Return the (x, y) coordinate for the center point of the cell that contains the specified text.  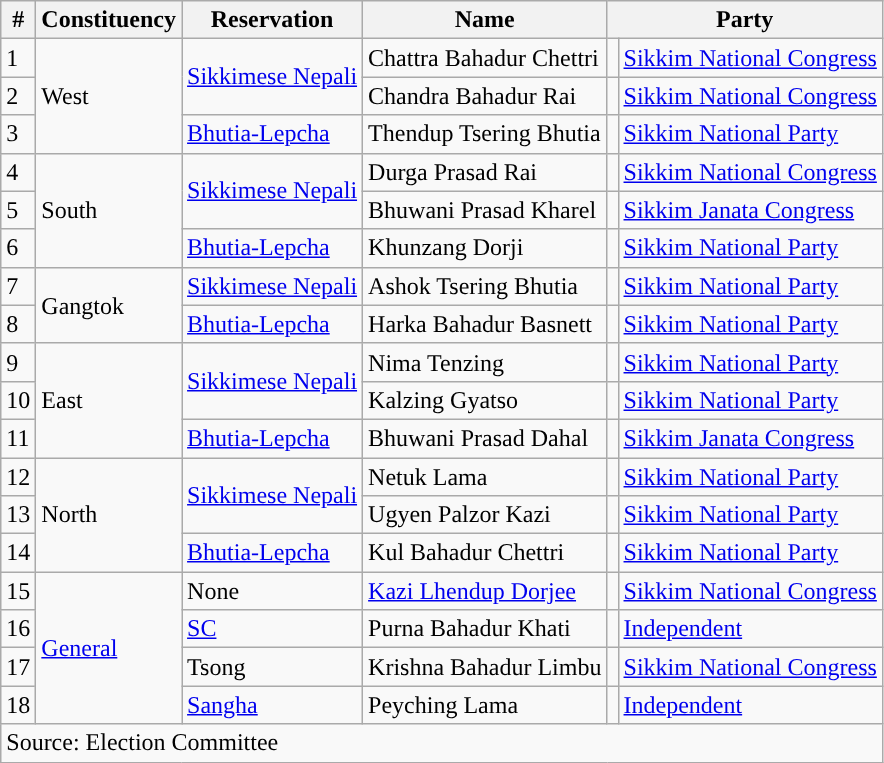
Ashok Tsering Bhutia (485, 286)
Harka Bahadur Basnett (485, 324)
Chandra Bahadur Rai (485, 96)
5 (18, 210)
7 (18, 286)
14 (18, 553)
3 (18, 134)
West (109, 96)
Purna Bahadur Khati (485, 629)
Kul Bahadur Chettri (485, 553)
SC (272, 629)
Tsong (272, 667)
Name (485, 20)
Durga Prasad Rai (485, 172)
Party (744, 20)
Constituency (109, 20)
# (18, 20)
18 (18, 705)
East (109, 400)
13 (18, 515)
15 (18, 591)
Kalzing Gyatso (485, 400)
Nima Tenzing (485, 362)
None (272, 591)
General (109, 648)
Thendup Tsering Bhutia (485, 134)
South (109, 210)
Netuk Lama (485, 477)
Source: Election Committee (442, 743)
1 (18, 58)
Kazi Lhendup Dorjee (485, 591)
16 (18, 629)
Peyching Lama (485, 705)
4 (18, 172)
Chattra Bahadur Chettri (485, 58)
12 (18, 477)
2 (18, 96)
Krishna Bahadur Limbu (485, 667)
Bhuwani Prasad Dahal (485, 438)
Sangha (272, 705)
9 (18, 362)
Gangtok (109, 305)
11 (18, 438)
17 (18, 667)
8 (18, 324)
Bhuwani Prasad Kharel (485, 210)
North (109, 515)
Reservation (272, 20)
Ugyen Palzor Kazi (485, 515)
10 (18, 400)
6 (18, 248)
Khunzang Dorji (485, 248)
